Determine the (X, Y) coordinate at the center of the cell enclosing the given text.  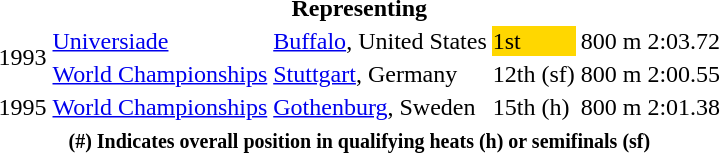
12th (sf) (534, 74)
Universiade (160, 41)
1st (534, 41)
Gothenburg, Sweden (380, 107)
Stuttgart, Germany (380, 74)
Buffalo, United States (380, 41)
15th (h) (534, 107)
